Return the (x, y) coordinate for the center point of the cell that contains the specified text.  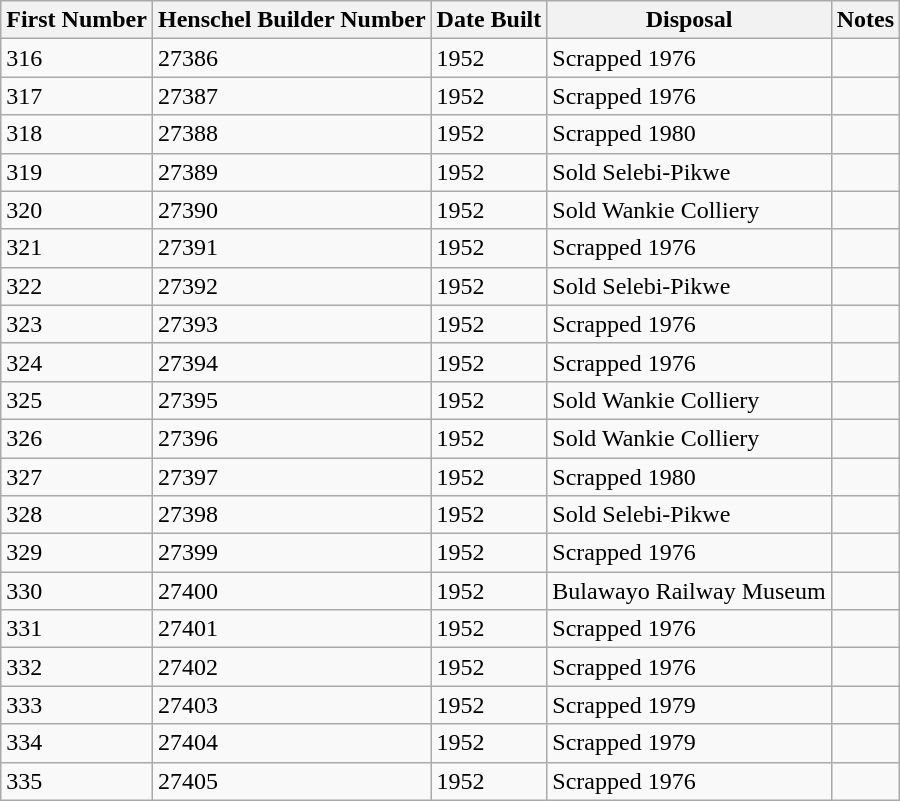
27388 (292, 134)
27389 (292, 172)
318 (77, 134)
325 (77, 400)
328 (77, 515)
324 (77, 362)
First Number (77, 20)
27403 (292, 705)
332 (77, 667)
Date Built (489, 20)
27393 (292, 324)
Disposal (689, 20)
322 (77, 286)
27394 (292, 362)
323 (77, 324)
331 (77, 629)
27402 (292, 667)
27391 (292, 248)
327 (77, 477)
27398 (292, 515)
27400 (292, 591)
Bulawayo Railway Museum (689, 591)
27401 (292, 629)
27405 (292, 781)
Notes (865, 20)
27399 (292, 553)
319 (77, 172)
330 (77, 591)
335 (77, 781)
329 (77, 553)
27390 (292, 210)
27404 (292, 743)
317 (77, 96)
27392 (292, 286)
27397 (292, 477)
321 (77, 248)
320 (77, 210)
27386 (292, 58)
334 (77, 743)
27396 (292, 438)
316 (77, 58)
333 (77, 705)
27395 (292, 400)
326 (77, 438)
27387 (292, 96)
Henschel Builder Number (292, 20)
